For the text-containing cell, return its midpoint in (X, Y) coordinate format. 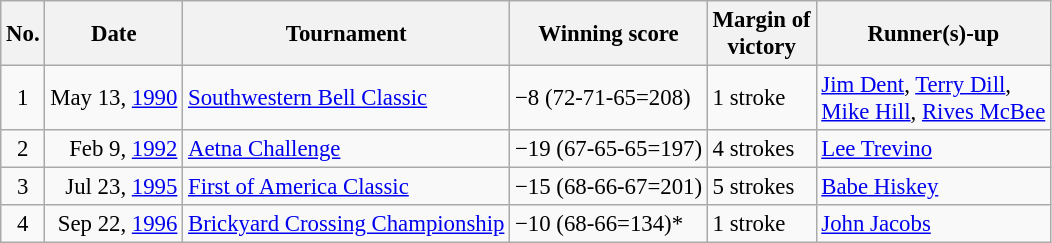
Lee Trevino (934, 149)
Aetna Challenge (346, 149)
John Jacobs (934, 224)
Winning score (609, 34)
Jim Dent, Terry Dill, Mike Hill, Rives McBee (934, 98)
Southwestern Bell Classic (346, 98)
Tournament (346, 34)
Date (114, 34)
−10 (68-66=134)* (609, 224)
2 (23, 149)
4 (23, 224)
First of America Classic (346, 187)
−8 (72-71-65=208) (609, 98)
4 strokes (762, 149)
−19 (67-65-65=197) (609, 149)
Jul 23, 1995 (114, 187)
Feb 9, 1992 (114, 149)
May 13, 1990 (114, 98)
Margin ofvictory (762, 34)
Brickyard Crossing Championship (346, 224)
No. (23, 34)
Runner(s)-up (934, 34)
3 (23, 187)
1 (23, 98)
5 strokes (762, 187)
Babe Hiskey (934, 187)
−15 (68-66-67=201) (609, 187)
Sep 22, 1996 (114, 224)
